From the cell containing the given text, extract its center point as (X, Y) coordinate. 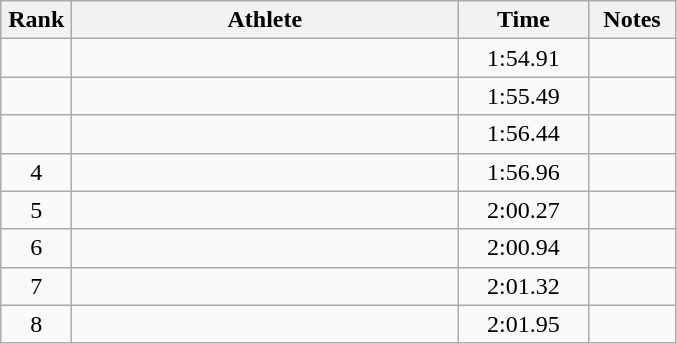
1:55.49 (524, 96)
4 (36, 172)
7 (36, 286)
2:00.94 (524, 248)
2:01.95 (524, 324)
Time (524, 20)
2:01.32 (524, 286)
8 (36, 324)
5 (36, 210)
Notes (632, 20)
1:54.91 (524, 58)
1:56.44 (524, 134)
Athlete (265, 20)
6 (36, 248)
2:00.27 (524, 210)
1:56.96 (524, 172)
Rank (36, 20)
